Output the [X, Y] coordinate of the center of the cell containing the given text.  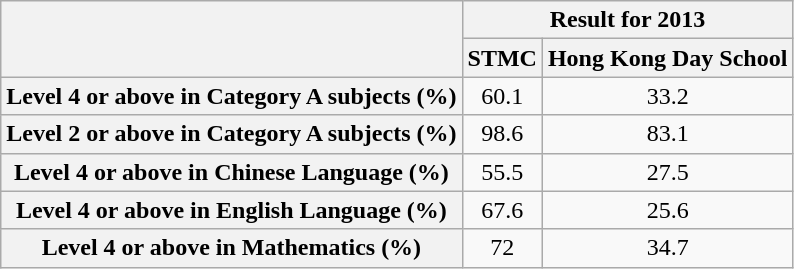
55.5 [502, 172]
98.6 [502, 134]
34.7 [667, 248]
33.2 [667, 96]
Hong Kong Day School [667, 58]
Level 4 or above in Category A subjects (%) [232, 96]
60.1 [502, 96]
27.5 [667, 172]
83.1 [667, 134]
Level 4 or above in English Language (%) [232, 210]
Level 2 or above in Category A subjects (%) [232, 134]
STMC [502, 58]
72 [502, 248]
Result for 2013 [628, 20]
67.6 [502, 210]
25.6 [667, 210]
Level 4 or above in Mathematics (%) [232, 248]
Level 4 or above in Chinese Language (%) [232, 172]
